Search for the cell housing the specified text and yield its [X, Y] center coordinate. 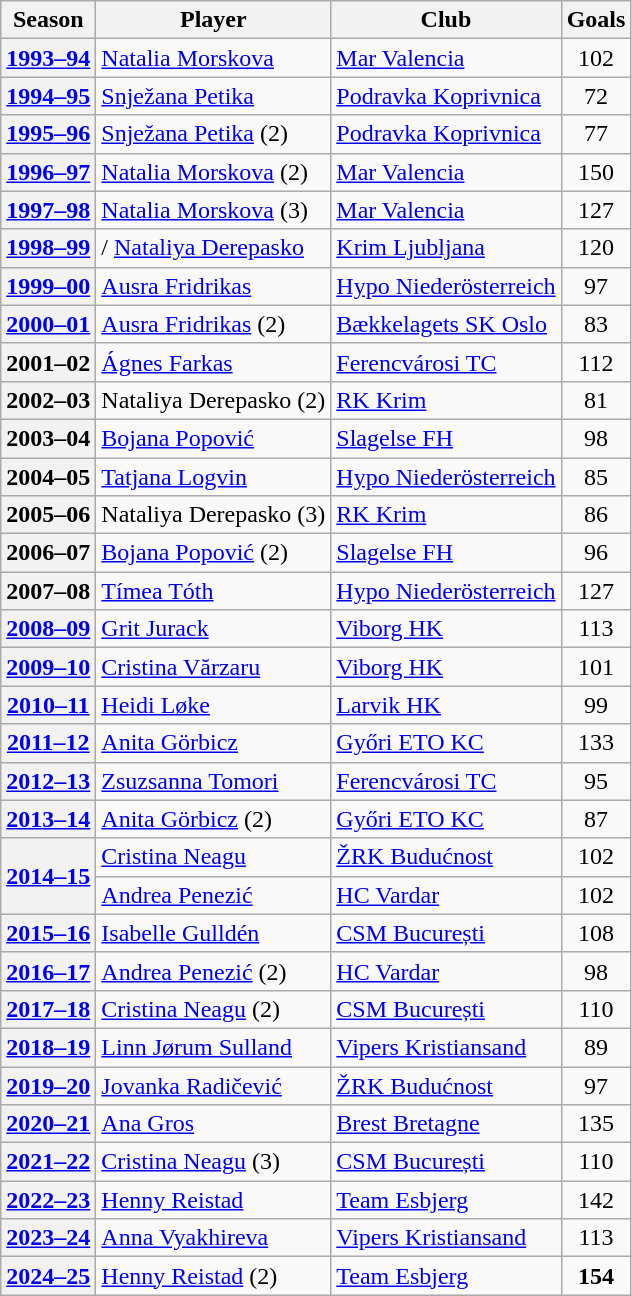
2020–21 [48, 1124]
86 [596, 515]
77 [596, 134]
/ Nataliya Derepasko [214, 248]
96 [596, 553]
81 [596, 400]
108 [596, 933]
Snježana Petika (2) [214, 134]
89 [596, 1047]
133 [596, 743]
Anita Görbicz (2) [214, 819]
Bojana Popović [214, 438]
2019–20 [48, 1085]
Bojana Popović (2) [214, 553]
Nataliya Derepasko (3) [214, 515]
2001–02 [48, 362]
135 [596, 1124]
2024–25 [48, 1276]
Nataliya Derepasko (2) [214, 400]
Grit Jurack [214, 629]
2022–23 [48, 1200]
2000–01 [48, 324]
87 [596, 819]
Cristina Neagu (2) [214, 1009]
72 [596, 96]
Player [214, 20]
Anita Görbicz [214, 743]
1998–99 [48, 248]
2015–16 [48, 933]
83 [596, 324]
Club [446, 20]
2018–19 [48, 1047]
Zsuzsanna Tomori [214, 781]
1995–96 [48, 134]
Brest Bretagne [446, 1124]
1999–00 [48, 286]
Season [48, 20]
142 [596, 1200]
2017–18 [48, 1009]
Tímea Tóth [214, 591]
2005–06 [48, 515]
Henny Reistad [214, 1200]
Isabelle Gulldén [214, 933]
2006–07 [48, 553]
Heidi Løke [214, 705]
Ausra Fridrikas (2) [214, 324]
Tatjana Logvin [214, 477]
150 [596, 172]
Cristina Neagu (3) [214, 1162]
2011–12 [48, 743]
Ana Gros [214, 1124]
Andrea Penezić [214, 895]
Ausra Fridrikas [214, 286]
85 [596, 477]
2009–10 [48, 667]
Jovanka Radičević [214, 1085]
2014–15 [48, 876]
Krim Ljubljana [446, 248]
Cristina Vărzaru [214, 667]
2012–13 [48, 781]
2016–17 [48, 971]
95 [596, 781]
2002–03 [48, 400]
Natalia Morskova [214, 58]
Snježana Petika [214, 96]
1997–98 [48, 210]
2023–24 [48, 1238]
Henny Reistad (2) [214, 1276]
2003–04 [48, 438]
Cristina Neagu [214, 857]
Natalia Morskova (2) [214, 172]
Anna Vyakhireva [214, 1238]
2010–11 [48, 705]
2007–08 [48, 591]
Linn Jørum Sulland [214, 1047]
101 [596, 667]
2008–09 [48, 629]
2013–14 [48, 819]
154 [596, 1276]
1994–95 [48, 96]
2021–22 [48, 1162]
Goals [596, 20]
99 [596, 705]
1993–94 [48, 58]
2004–05 [48, 477]
Andrea Penezić (2) [214, 971]
Larvik HK [446, 705]
Ágnes Farkas [214, 362]
Natalia Morskova (3) [214, 210]
120 [596, 248]
Bækkelagets SK Oslo [446, 324]
112 [596, 362]
1996–97 [48, 172]
